Extract the [X, Y] coordinate from the center of the cell holding the provided text.  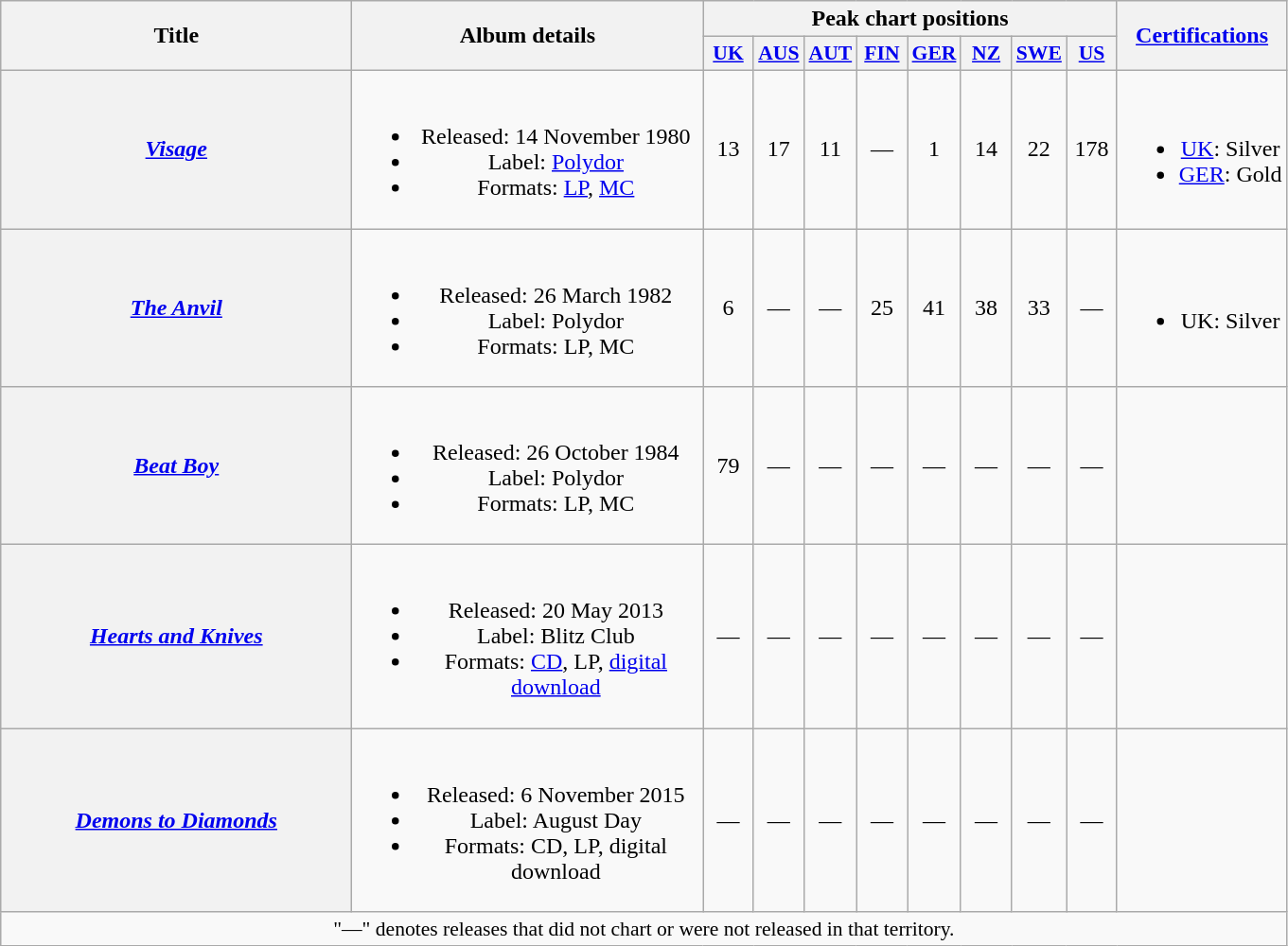
17 [778, 149]
38 [986, 308]
79 [729, 465]
Album details [528, 36]
UK: SilverGER: Gold [1202, 149]
11 [831, 149]
Visage [176, 149]
FIN [882, 54]
AUT [831, 54]
178 [1092, 149]
14 [986, 149]
NZ [986, 54]
25 [882, 308]
6 [729, 308]
Hearts and Knives [176, 637]
AUS [778, 54]
41 [935, 308]
1 [935, 149]
Released: 26 October 1984Label: PolydorFormats: LP, MC [528, 465]
22 [1039, 149]
Released: 6 November 2015Label: August DayFormats: CD, LP, digital download [528, 820]
GER [935, 54]
Title [176, 36]
Certifications [1202, 36]
Released: 20 May 2013Label: Blitz ClubFormats: CD, LP, digital download [528, 637]
Peak chart positions [910, 19]
UK: Silver [1202, 308]
SWE [1039, 54]
Demons to Diamonds [176, 820]
"—" denotes releases that did not chart or were not released in that territory. [644, 929]
UK [729, 54]
33 [1039, 308]
The Anvil [176, 308]
Released: 14 November 1980Label: PolydorFormats: LP, MC [528, 149]
13 [729, 149]
US [1092, 54]
Released: 26 March 1982Label: PolydorFormats: LP, MC [528, 308]
Beat Boy [176, 465]
